Extract the (x, y) coordinate from the center of the cell holding the provided text.  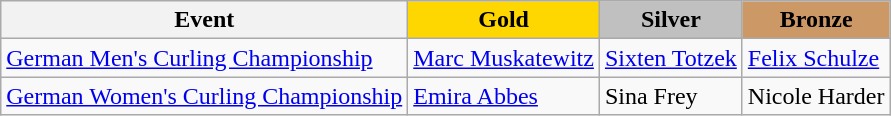
Sixten Totzek (670, 58)
Silver (670, 20)
Gold (504, 20)
Felix Schulze (816, 58)
Event (204, 20)
Emira Abbes (504, 96)
German Women's Curling Championship (204, 96)
Nicole Harder (816, 96)
Bronze (816, 20)
Marc Muskatewitz (504, 58)
German Men's Curling Championship (204, 58)
Sina Frey (670, 96)
